Provide the [x, y] coordinate of the cell's center where the given text is located.  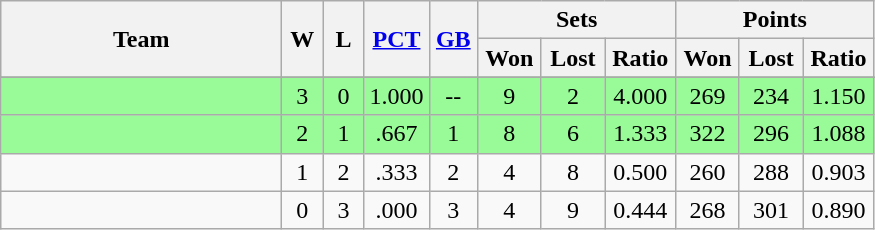
W [302, 39]
4.000 [640, 96]
L [344, 39]
Team [142, 39]
1.088 [838, 134]
6 [573, 134]
234 [771, 96]
322 [708, 134]
1.333 [640, 134]
GB [454, 39]
Points [775, 20]
288 [771, 172]
0.444 [640, 210]
268 [708, 210]
-- [454, 96]
1.150 [838, 96]
Sets [577, 20]
.667 [396, 134]
296 [771, 134]
0.903 [838, 172]
.000 [396, 210]
260 [708, 172]
1.000 [396, 96]
.333 [396, 172]
269 [708, 96]
301 [771, 210]
0.500 [640, 172]
0.890 [838, 210]
PCT [396, 39]
